Find where the given text appears and provide that cell's center as (X, Y) coordinate. 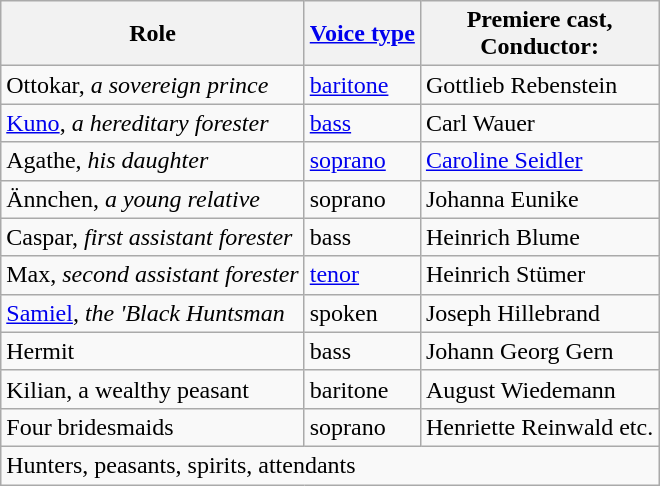
Gottlieb Rebenstein (539, 85)
Kuno, a hereditary forester (152, 123)
Hermit (152, 351)
Max, second assistant forester (152, 275)
Johann Georg Gern (539, 351)
Caroline Seidler (539, 161)
Henriette Reinwald etc. (539, 427)
Kilian, a wealthy peasant (152, 389)
spoken (362, 313)
Voice type (362, 34)
Four bridesmaids (152, 427)
Heinrich Stümer (539, 275)
Role (152, 34)
Johanna Eunike (539, 199)
Samiel, the 'Black Huntsman (152, 313)
Ottokar, a sovereign prince (152, 85)
Heinrich Blume (539, 237)
Hunters, peasants, spirits, attendants (330, 465)
tenor (362, 275)
August Wiedemann (539, 389)
Carl Wauer (539, 123)
Ännchen, a young relative (152, 199)
Caspar, first assistant forester (152, 237)
Joseph Hillebrand (539, 313)
Premiere cast, Conductor: (539, 34)
Agathe, his daughter (152, 161)
